Return the [x, y] coordinate for the center point of the cell that contains the specified text.  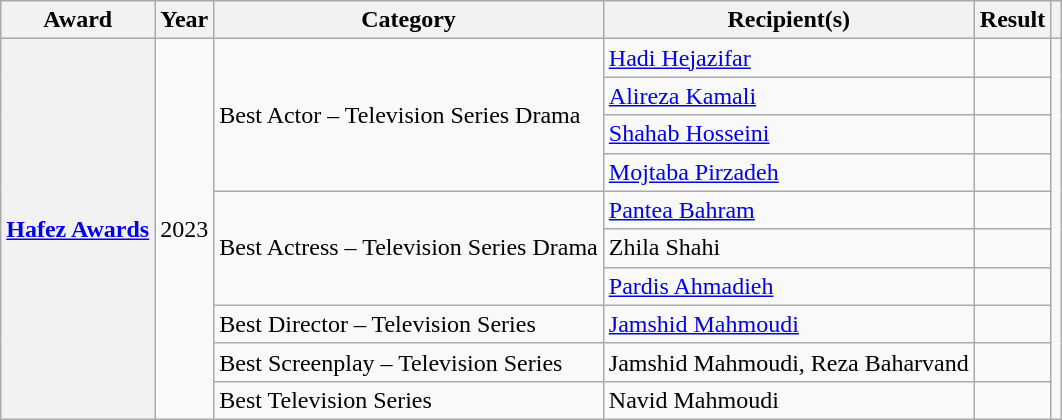
Navid Mahmoudi [788, 400]
Result [1012, 20]
Best Actor – Television Series Drama [409, 115]
Award [78, 20]
Hadi Hejazifar [788, 58]
Recipient(s) [788, 20]
Mojtaba Pirzadeh [788, 172]
Best Actress – Television Series Drama [409, 248]
Jamshid Mahmoudi, Reza Baharvand [788, 362]
Jamshid Mahmoudi [788, 324]
Shahab Hosseini [788, 134]
Zhila Shahi [788, 248]
Hafez Awards [78, 230]
2023 [184, 230]
Best Screenplay – Television Series [409, 362]
Pantea Bahram [788, 210]
Category [409, 20]
Pardis Ahmadieh [788, 286]
Best Television Series [409, 400]
Best Director – Television Series [409, 324]
Year [184, 20]
Alireza Kamali [788, 96]
